From the cell containing the given text, extract its center point as (x, y) coordinate. 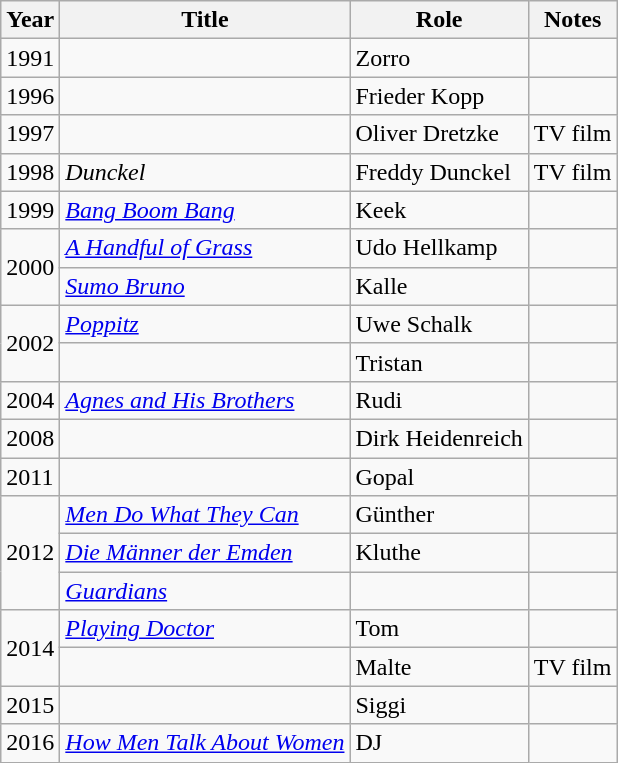
2014 (30, 648)
Dirk Heidenreich (439, 438)
2016 (30, 743)
2000 (30, 267)
Oliver Dretzke (439, 134)
Udo Hellkamp (439, 248)
Men Do What They Can (205, 515)
Sumo Bruno (205, 286)
Year (30, 20)
Title (205, 20)
Notes (572, 20)
Poppitz (205, 324)
Tristan (439, 362)
Die Männer der Emden (205, 553)
1991 (30, 58)
Guardians (205, 591)
Günther (439, 515)
Siggi (439, 705)
Frieder Kopp (439, 96)
Tom (439, 629)
2012 (30, 553)
2008 (30, 438)
Rudi (439, 400)
A Handful of Grass (205, 248)
Bang Boom Bang (205, 210)
2002 (30, 343)
Gopal (439, 477)
Kalle (439, 286)
Keek (439, 210)
Role (439, 20)
1999 (30, 210)
Uwe Schalk (439, 324)
Freddy Dunckel (439, 172)
DJ (439, 743)
Playing Doctor (205, 629)
1996 (30, 96)
2004 (30, 400)
Zorro (439, 58)
1997 (30, 134)
2011 (30, 477)
Kluthe (439, 553)
2015 (30, 705)
Agnes and His Brothers (205, 400)
Dunckel (205, 172)
Malte (439, 667)
How Men Talk About Women (205, 743)
1998 (30, 172)
